Return the (X, Y) coordinate for the center point of the cell that contains the specified text.  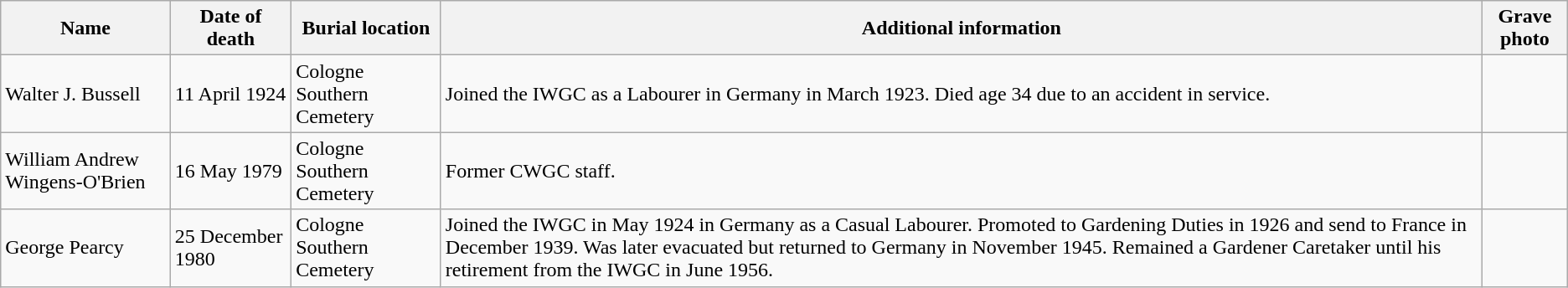
Additional information (962, 28)
11 April 1924 (230, 94)
William Andrew Wingens-O'Brien (85, 171)
16 May 1979 (230, 171)
Former CWGC staff. (962, 171)
Grave photo (1524, 28)
Burial location (367, 28)
Joined the IWGC as a Labourer in Germany in March 1923. Died age 34 due to an accident in service. (962, 94)
25 December 1980 (230, 248)
Walter J. Bussell (85, 94)
Name (85, 28)
Date of death (230, 28)
George Pearcy (85, 248)
